Output the [X, Y] coordinate of the center of the cell containing the given text.  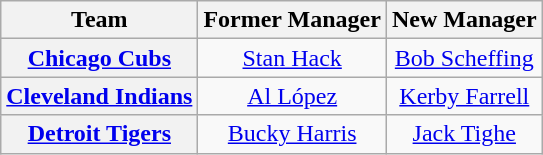
Team [100, 20]
Bucky Harris [292, 134]
Bob Scheffing [464, 58]
Cleveland Indians [100, 96]
New Manager [464, 20]
Kerby Farrell [464, 96]
Stan Hack [292, 58]
Al López [292, 96]
Jack Tighe [464, 134]
Former Manager [292, 20]
Detroit Tigers [100, 134]
Chicago Cubs [100, 58]
